Detect which cell encompasses the target text, then output its (X, Y) center coordinate. 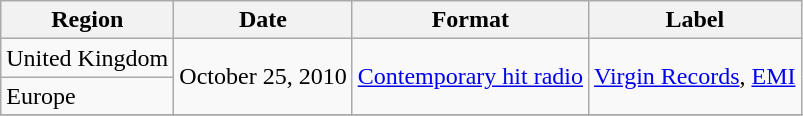
Format (470, 20)
Europe (88, 96)
Label (695, 20)
October 25, 2010 (263, 77)
Virgin Records, EMI (695, 77)
United Kingdom (88, 58)
Date (263, 20)
Region (88, 20)
Contemporary hit radio (470, 77)
